Provide the [X, Y] coordinate of the cell's center where the given text is located.  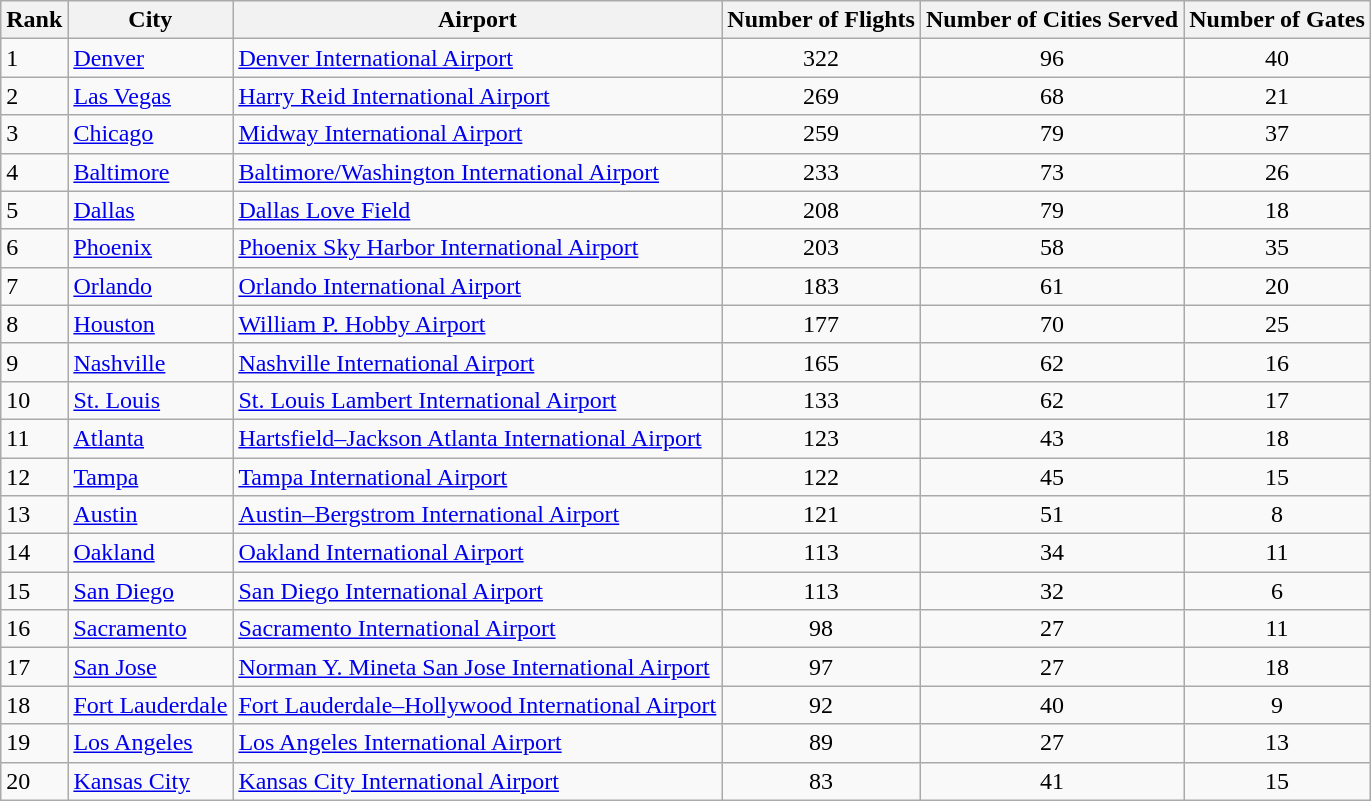
Denver [150, 58]
Chicago [150, 134]
25 [1278, 324]
Number of Cities Served [1052, 20]
133 [822, 400]
Nashville [150, 362]
San Jose [150, 667]
Oakland International Airport [478, 553]
45 [1052, 477]
Sacramento International Airport [478, 629]
322 [822, 58]
58 [1052, 248]
61 [1052, 286]
26 [1278, 172]
123 [822, 438]
51 [1052, 515]
177 [822, 324]
Sacramento [150, 629]
Baltimore/Washington International Airport [478, 172]
21 [1278, 96]
208 [822, 210]
89 [822, 743]
98 [822, 629]
Austin [150, 515]
Fort Lauderdale [150, 705]
Nashville International Airport [478, 362]
12 [34, 477]
Midway International Airport [478, 134]
St. Louis Lambert International Airport [478, 400]
Tampa International Airport [478, 477]
32 [1052, 591]
233 [822, 172]
96 [1052, 58]
Hartsfield–Jackson Atlanta International Airport [478, 438]
5 [34, 210]
97 [822, 667]
2 [34, 96]
Phoenix Sky Harbor International Airport [478, 248]
San Diego [150, 591]
121 [822, 515]
183 [822, 286]
Dallas Love Field [478, 210]
Atlanta [150, 438]
203 [822, 248]
269 [822, 96]
San Diego International Airport [478, 591]
92 [822, 705]
William P. Hobby Airport [478, 324]
Fort Lauderdale–Hollywood International Airport [478, 705]
Los Angeles [150, 743]
34 [1052, 553]
165 [822, 362]
Tampa [150, 477]
Harry Reid International Airport [478, 96]
19 [34, 743]
83 [822, 781]
Houston [150, 324]
Number of Gates [1278, 20]
Dallas [150, 210]
Baltimore [150, 172]
Las Vegas [150, 96]
7 [34, 286]
35 [1278, 248]
Denver International Airport [478, 58]
Norman Y. Mineta San Jose International Airport [478, 667]
Austin–Bergstrom International Airport [478, 515]
Kansas City [150, 781]
Rank [34, 20]
3 [34, 134]
Los Angeles International Airport [478, 743]
1 [34, 58]
122 [822, 477]
10 [34, 400]
St. Louis [150, 400]
Number of Flights [822, 20]
73 [1052, 172]
43 [1052, 438]
68 [1052, 96]
41 [1052, 781]
Oakland [150, 553]
259 [822, 134]
City [150, 20]
14 [34, 553]
37 [1278, 134]
Orlando International Airport [478, 286]
Phoenix [150, 248]
4 [34, 172]
70 [1052, 324]
Airport [478, 20]
Kansas City International Airport [478, 781]
Orlando [150, 286]
